Provide the [X, Y] coordinate of the cell's center where the given text is located.  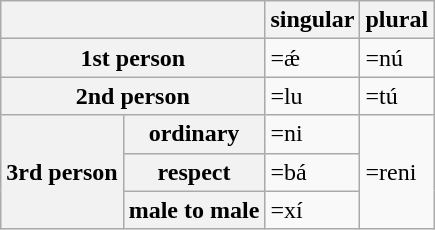
3rd person [62, 172]
singular [312, 20]
plural [397, 20]
=xí [312, 210]
=lu [312, 96]
=nú [397, 58]
=ǽ [312, 58]
=reni [397, 172]
male to male [194, 210]
2nd person [133, 96]
1st person [133, 58]
respect [194, 172]
=ni [312, 134]
=tú [397, 96]
=bá [312, 172]
ordinary [194, 134]
